For the text-containing cell, return its midpoint in [X, Y] coordinate format. 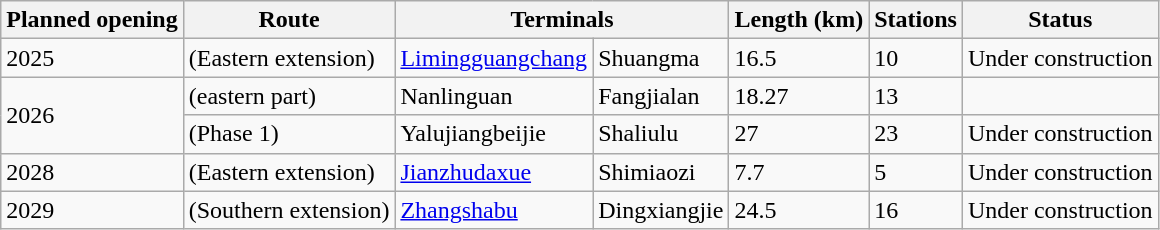
Jianzhudaxue [494, 172]
7.7 [799, 172]
Nanlinguan [494, 96]
Shimiaozi [661, 172]
2025 [92, 58]
Dingxiangjie [661, 210]
Yalujiangbeijie [494, 134]
18.27 [799, 96]
Length (km) [799, 20]
24.5 [799, 210]
27 [799, 134]
Shaliulu [661, 134]
16.5 [799, 58]
(Southern extension) [289, 210]
(Phase 1) [289, 134]
(eastern part) [289, 96]
Planned opening [92, 20]
2026 [92, 115]
Terminals [562, 20]
Route [289, 20]
16 [916, 210]
Fangjialan [661, 96]
2029 [92, 210]
Limingguangchang [494, 58]
Shuangma [661, 58]
2028 [92, 172]
23 [916, 134]
Zhangshabu [494, 210]
10 [916, 58]
5 [916, 172]
13 [916, 96]
Status [1060, 20]
Stations [916, 20]
